Output the (X, Y) coordinate of the center of the cell containing the given text.  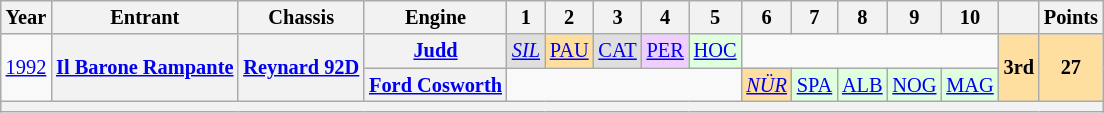
7 (814, 17)
1992 (26, 68)
SIL (526, 51)
6 (766, 17)
3rd (1019, 68)
Entrant (144, 17)
10 (970, 17)
1 (526, 17)
Judd (436, 51)
NOG (915, 85)
HOC (716, 51)
Points (1071, 17)
2 (570, 17)
Ford Cosworth (436, 85)
Il Barone Rampante (144, 68)
PAU (570, 51)
CAT (617, 51)
Engine (436, 17)
Chassis (301, 17)
MAG (970, 85)
ALB (862, 85)
8 (862, 17)
27 (1071, 68)
4 (666, 17)
NÜR (766, 85)
Reynard 92D (301, 68)
SPA (814, 85)
3 (617, 17)
9 (915, 17)
5 (716, 17)
Year (26, 17)
PER (666, 51)
